Output the [x, y] coordinate of the center of the cell containing the given text.  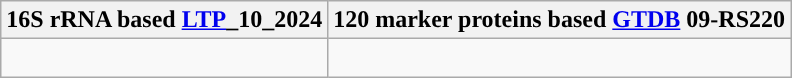
120 marker proteins based GTDB 09-RS220 [560, 20]
16S rRNA based LTP_10_2024 [164, 20]
